Identify which cell holds the provided text, then report its [X, Y] central coordinate. 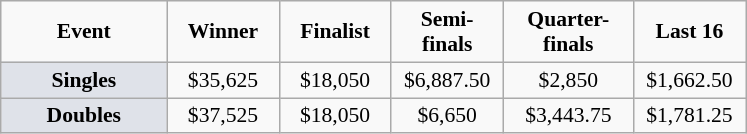
Doubles [84, 116]
$1,662.50 [689, 80]
Finalist [335, 32]
$37,525 [223, 116]
Winner [223, 32]
Singles [84, 80]
$2,850 [568, 80]
$1,781.25 [689, 116]
$3,443.75 [568, 116]
$6,887.50 [447, 80]
Last 16 [689, 32]
$35,625 [223, 80]
Quarter-finals [568, 32]
Semi-finals [447, 32]
$6,650 [447, 116]
Event [84, 32]
